Scan for the cell matching the given text and deliver its [x, y] coordinate at center. 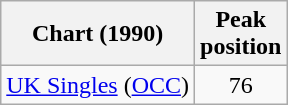
76 [241, 85]
Chart (1990) [98, 34]
UK Singles (OCC) [98, 85]
Peakposition [241, 34]
